Identify which cell holds the provided text, then report its [X, Y] central coordinate. 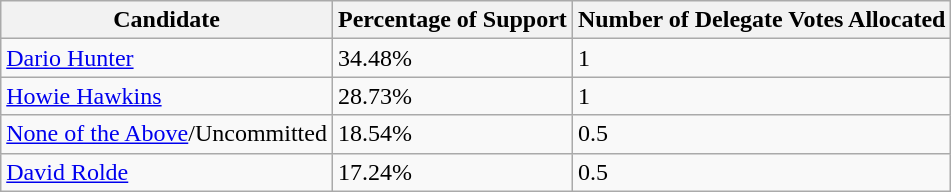
Number of Delegate Votes Allocated [762, 20]
David Rolde [167, 172]
Percentage of Support [452, 20]
28.73% [452, 96]
None of the Above/Uncommitted [167, 134]
17.24% [452, 172]
Dario Hunter [167, 58]
34.48% [452, 58]
Candidate [167, 20]
18.54% [452, 134]
Howie Hawkins [167, 96]
